Detect which cell encompasses the target text, then output its [X, Y] center coordinate. 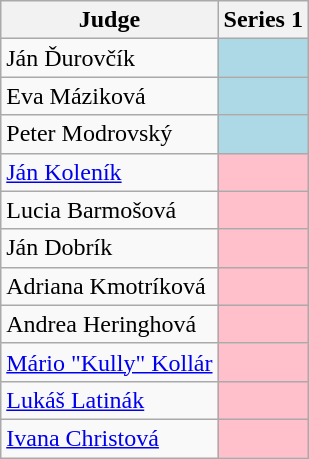
Adriana Kmotríková [110, 286]
Ján Koleník [110, 172]
Lukáš Latinák [110, 400]
Andrea Heringhová [110, 324]
Lucia Barmošová [110, 210]
Ján Dobrík [110, 248]
Series 1 [263, 20]
Judge [110, 20]
Peter Modrovský [110, 134]
Mário "Kully" Kollár [110, 362]
Eva Máziková [110, 96]
Ján Ďurovčík [110, 58]
Ivana Christová [110, 438]
